From the cell containing the given text, extract its center point as (X, Y) coordinate. 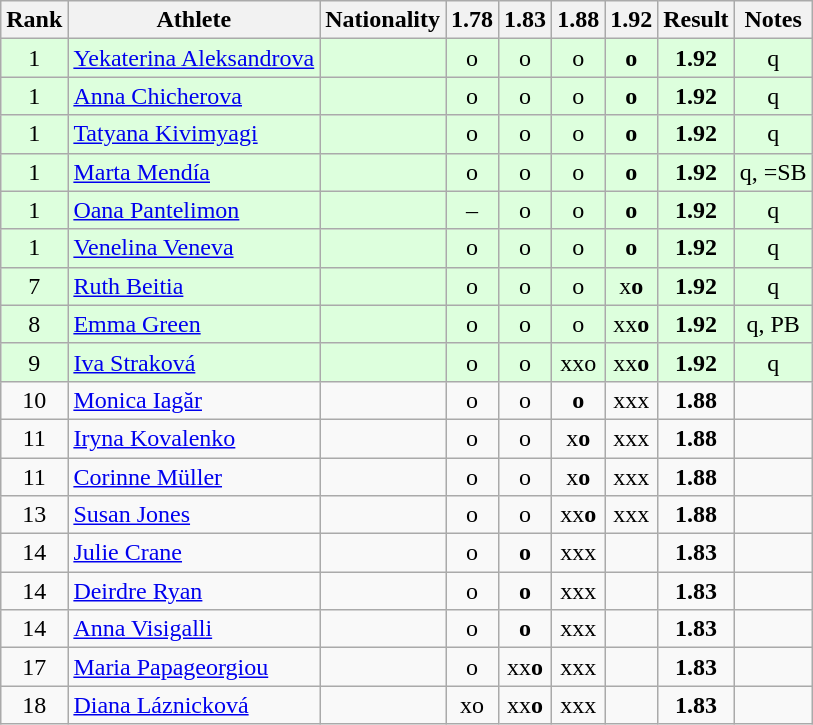
Iryna Kovalenko (194, 438)
Corinne Müller (194, 477)
8 (34, 324)
Maria Papageorgiou (194, 667)
Monica Iagăr (194, 400)
Venelina Veneva (194, 248)
Diana Láznicková (194, 705)
Anna Chicherova (194, 96)
9 (34, 362)
18 (34, 705)
Rank (34, 20)
q, PB (773, 324)
Anna Visigalli (194, 629)
Marta Mendía (194, 172)
7 (34, 286)
10 (34, 400)
Notes (773, 20)
q, =SB (773, 172)
17 (34, 667)
Tatyana Kivimyagi (194, 134)
1.78 (472, 20)
Julie Crane (194, 553)
Yekaterina Aleksandrova (194, 58)
Nationality (383, 20)
– (472, 210)
Athlete (194, 20)
13 (34, 515)
Oana Pantelimon (194, 210)
Result (696, 20)
Susan Jones (194, 515)
Ruth Beitia (194, 286)
Deirdre Ryan (194, 591)
Iva Straková (194, 362)
Emma Green (194, 324)
